Output the (x, y) coordinate of the center of the cell containing the given text.  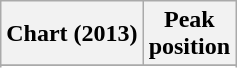
Chart (2013) (72, 34)
Peakposition (189, 34)
